Pinpoint the cell where the given text exists, returning its [x, y] midpoint coordinate. 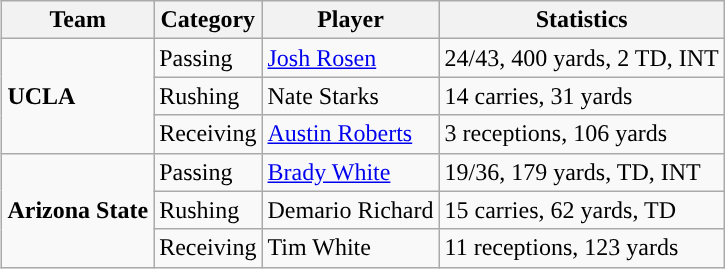
Nate Starks [350, 96]
Arizona State [78, 210]
19/36, 179 yards, TD, INT [582, 172]
24/43, 400 yards, 2 TD, INT [582, 58]
Brady White [350, 172]
Statistics [582, 20]
Demario Richard [350, 210]
Tim White [350, 248]
15 carries, 62 yards, TD [582, 210]
UCLA [78, 96]
Austin Roberts [350, 134]
14 carries, 31 yards [582, 96]
11 receptions, 123 yards [582, 248]
Player [350, 20]
Team [78, 20]
3 receptions, 106 yards [582, 134]
Josh Rosen [350, 58]
Category [208, 20]
